Pinpoint the cell where the given text exists, returning its [X, Y] midpoint coordinate. 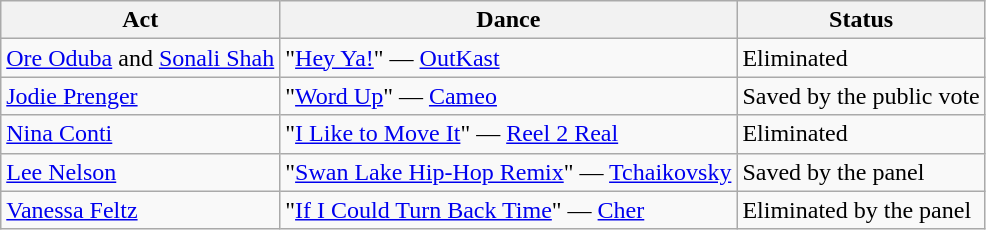
Status [861, 20]
"Swan Lake Hip-Hop Remix" — Tchaikovsky [508, 172]
"Hey Ya!" — OutKast [508, 58]
Saved by the public vote [861, 96]
Saved by the panel [861, 172]
Ore Oduba and Sonali Shah [140, 58]
"I Like to Move It" — Reel 2 Real [508, 134]
Nina Conti [140, 134]
Eliminated by the panel [861, 210]
Act [140, 20]
Vanessa Feltz [140, 210]
Lee Nelson [140, 172]
"Word Up" — Cameo [508, 96]
Dance [508, 20]
Jodie Prenger [140, 96]
"If I Could Turn Back Time" — Cher [508, 210]
